For the text-containing cell, return its midpoint in (X, Y) coordinate format. 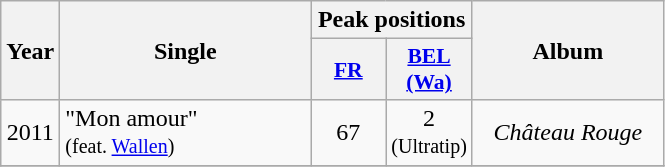
Peak positions (392, 20)
Château Rouge (568, 132)
"Mon amour"(feat. Wallen) (186, 132)
2011 (30, 132)
2(Ultratip) (430, 132)
Year (30, 50)
FR (348, 70)
Album (568, 50)
BEL(Wa) (430, 70)
Single (186, 50)
67 (348, 132)
